Detect which cell encompasses the target text, then output its (X, Y) center coordinate. 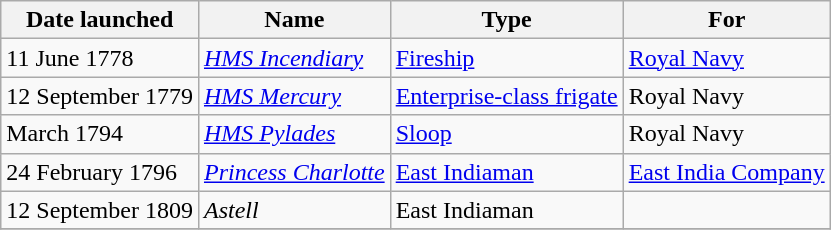
For (726, 20)
Fireship (506, 58)
12 September 1779 (100, 96)
Astell (294, 210)
Enterprise-class frigate (506, 96)
Sloop (506, 134)
Name (294, 20)
12 September 1809 (100, 210)
East India Company (726, 172)
Type (506, 20)
11 June 1778 (100, 58)
HMS Mercury (294, 96)
Princess Charlotte (294, 172)
24 February 1796 (100, 172)
Date launched (100, 20)
HMS Incendiary (294, 58)
March 1794 (100, 134)
HMS Pylades (294, 134)
